Extract the [X, Y] coordinate from the center of the cell holding the provided text.  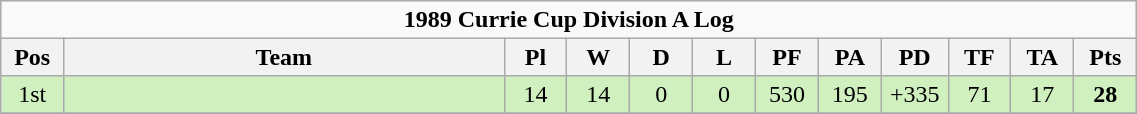
Pl [536, 56]
28 [1106, 94]
17 [1042, 94]
W [598, 56]
Pos [32, 56]
D [662, 56]
Pts [1106, 56]
L [724, 56]
195 [850, 94]
TA [1042, 56]
PA [850, 56]
1989 Currie Cup Division A Log [569, 20]
PF [788, 56]
+335 [914, 94]
530 [788, 94]
1st [32, 94]
TF [980, 56]
Team [284, 56]
71 [980, 94]
PD [914, 56]
